Scan for the cell matching the given text and deliver its (X, Y) coordinate at center. 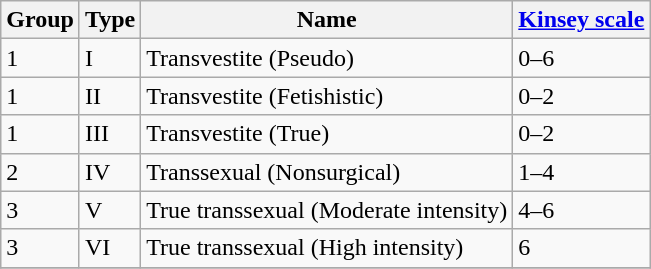
II (110, 96)
IV (110, 172)
V (110, 210)
VI (110, 248)
Transvestite (Fetishistic) (327, 96)
2 (40, 172)
Transsexual (Nonsurgical) (327, 172)
Type (110, 20)
Group (40, 20)
Transvestite (Pseudo) (327, 58)
Kinsey scale (582, 20)
I (110, 58)
1–4 (582, 172)
Name (327, 20)
4–6 (582, 210)
III (110, 134)
6 (582, 248)
True transsexual (High intensity) (327, 248)
True transsexual (Moderate intensity) (327, 210)
Transvestite (True) (327, 134)
0–6 (582, 58)
